Locate the cell with the specified text and output its (x, y) center coordinate. 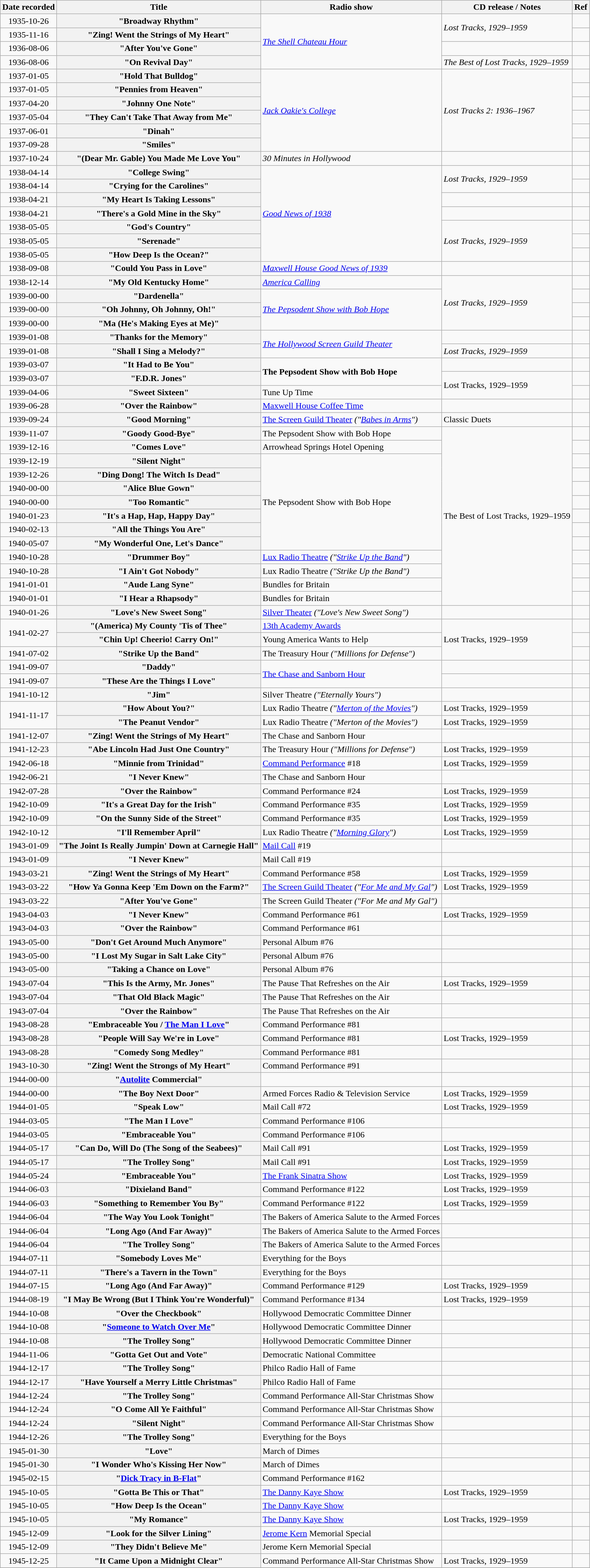
"Speak Low" (159, 1107)
Maxwell House Good News of 1939 (351, 268)
1937-10-24 (29, 158)
"F.D.R. Jones" (159, 378)
"Sweet Sixteen" (159, 392)
The Hollywood Screen Guild Theater (351, 344)
1944-01-05 (29, 1107)
"How Ya Gonna Keep 'Em Down on the Farm?" (159, 887)
"I Wonder Who's Kissing Her Now" (159, 1464)
Jack Oakie's College (351, 110)
"Comedy Song Medley" (159, 1052)
1944-07-15 (29, 1286)
"I'll Remember April" (159, 832)
1938-09-08 (29, 268)
"I Hear a Rhapsody" (159, 598)
"Strike Up the Band" (159, 653)
"Broadway Rhythm" (159, 21)
Date recorded (29, 7)
"Zing! Went the Strongs of My Heart" (159, 1066)
1939-12-16 (29, 447)
1942-06-18 (29, 763)
"Autolite Commercial" (159, 1080)
1942-06-21 (29, 777)
"I Lost My Sugar in Salt Lake City" (159, 956)
1942-10-12 (29, 832)
"Someone to Watch Over Me" (159, 1327)
1940-01-01 (29, 598)
1939-12-19 (29, 461)
"Don't Get Around Much Anymore" (159, 942)
1941-07-02 (29, 653)
"These Are the Things I Love" (159, 681)
"Thanks for the Memory" (159, 337)
1944-08-19 (29, 1300)
"It's a Hap, Hap, Happy Day" (159, 516)
"Look for the Silver Lining" (159, 1533)
Lux Radio Theatre ("Morning Glory") (351, 832)
"Gotta Be This or That" (159, 1492)
"Chin Up! Cheerio! Carry On!" (159, 640)
"Taking a Chance on Love" (159, 969)
"Alice Blue Gown" (159, 488)
Tune Up Time (351, 392)
"My Old Kentucky Home" (159, 282)
1937-09-28 (29, 144)
"Goody Good-Bye" (159, 433)
"Minnie from Trinidad" (159, 763)
"My Wonderful One, Let's Dance" (159, 543)
1940-01-26 (29, 612)
1935-11-16 (29, 35)
America Calling (351, 282)
"Dinah" (159, 131)
Command Performance #134 (351, 1300)
"College Swing" (159, 172)
"I Ain't Got Nobody" (159, 571)
"The Boy Next Door" (159, 1093)
The Screen Guild Theater ("Babes in Arms") (351, 420)
Young America Wants to Help (351, 640)
"Ding Dong! The Witch Is Dead" (159, 475)
1941-11-17 (29, 715)
1937-04-20 (29, 103)
1939-06-28 (29, 406)
1939-11-07 (29, 433)
Mail Call #72 (351, 1107)
"Embraceable You / The Man I Love" (159, 1024)
"Smiles" (159, 144)
"On Revival Day" (159, 62)
1944-11-06 (29, 1355)
"The Man I Love" (159, 1121)
"Jim" (159, 695)
"It Had to Be You" (159, 364)
"Oh Johnny, Oh Johnny, Oh!" (159, 310)
"It Came Upon a Midnight Clear" (159, 1561)
"Comes Love" (159, 447)
"My Heart Is Taking Lessons" (159, 200)
"Drummer Boy" (159, 557)
Command Performance #18 (351, 763)
1941-12-23 (29, 750)
"Serenade" (159, 241)
"They Can't Take That Away from Me" (159, 117)
1937-05-04 (29, 117)
"That Old Black Magic" (159, 997)
"I May Be Wrong (But I Think You're Wonderful)" (159, 1300)
1939-04-06 (29, 392)
Command Performance #58 (351, 873)
"They Didn't Believe Me" (159, 1547)
"The Peanut Vendor" (159, 722)
"Dardenella" (159, 296)
Command Performance #129 (351, 1286)
"How Deep Is the Ocean" (159, 1506)
"Can Do, Will Do (The Song of the Seabees)" (159, 1148)
1944-12-26 (29, 1437)
"There's a Tavern in the Town" (159, 1272)
"Good Morning" (159, 420)
"Aude Lang Syne" (159, 584)
1937-06-01 (29, 131)
"The Way You Look Tonight" (159, 1217)
"All the Things You Are" (159, 530)
Democratic National Committee (351, 1355)
Armed Forces Radio & Television Service (351, 1093)
"Something to Remember You By" (159, 1203)
"Pennies from Heaven" (159, 90)
1945-12-25 (29, 1561)
"Daddy" (159, 667)
"Too Romantic" (159, 502)
"(Dear Mr. Gable) You Made Me Love You" (159, 158)
"Dixieland Band" (159, 1189)
Command Performance #91 (351, 1066)
1943-03-21 (29, 873)
Silver Theatre ("Eternally Yours") (351, 695)
1941-10-12 (29, 695)
"Crying for the Carolines" (159, 186)
"Love" (159, 1451)
1939-09-24 (29, 420)
"Abe Lincoln Had Just One Country" (159, 750)
1941-01-01 (29, 584)
"People Will Say We're in Love" (159, 1038)
30 Minutes in Hollywood (351, 158)
1940-02-13 (29, 530)
"(America) My County 'Tis of Thee" (159, 626)
1939-12-26 (29, 475)
"How Deep Is the Ocean?" (159, 255)
"Over the Checkbook" (159, 1313)
"The Joint Is Really Jumpin' Down at Carnegie Hall" (159, 846)
The Frank Sinatra Show (351, 1176)
1941-12-07 (29, 736)
Command Performance #162 (351, 1478)
"On the Sunny Side of the Street" (159, 818)
"How About You?" (159, 708)
The Shell Chateau Hour (351, 42)
"Johnny One Note" (159, 103)
Title (159, 7)
1938-12-14 (29, 282)
"It's a Great Day for the Irish" (159, 804)
"Shall I Sing a Melody?" (159, 351)
"Dick Tracy in B-Flat" (159, 1478)
Good News of 1938 (351, 213)
1945-02-15 (29, 1478)
"This Is the Army, Mr. Jones" (159, 983)
Classic Duets (507, 420)
1940-01-23 (29, 516)
1944-05-24 (29, 1176)
13th Academy Awards (351, 626)
"Have Yourself a Merry Little Christmas" (159, 1382)
Maxwell House Coffee Time (351, 406)
1935-10-26 (29, 21)
"Gotta Get Out and Vote" (159, 1355)
"My Romance" (159, 1520)
1940-05-07 (29, 543)
Arrowhead Springs Hotel Opening (351, 447)
CD release / Notes (507, 7)
Command Performance #24 (351, 791)
Silver Theater ("Love's New Sweet Song") (351, 612)
Radio show (351, 7)
Lost Tracks 2: 1936–1967 (507, 110)
1943-10-30 (29, 1066)
"Ma (He's Making Eyes at Me)" (159, 323)
"Could You Pass in Love" (159, 268)
1941-02-27 (29, 633)
"There's a Gold Mine in the Sky" (159, 213)
1942-07-28 (29, 791)
"Somebody Loves Me" (159, 1258)
"O Come All Ye Faithful" (159, 1409)
"Hold That Bulldog" (159, 76)
"God's Country" (159, 227)
"Love's New Sweet Song" (159, 612)
Ref (581, 7)
